Determine the (X, Y) coordinate at the center of the cell enclosing the given text.  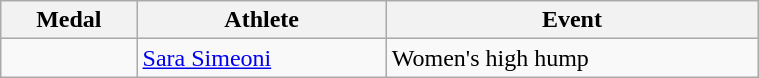
Medal (69, 20)
Sara Simeoni (262, 58)
Event (572, 20)
Athlete (262, 20)
Women's high hump (572, 58)
